For the text-containing cell, return its midpoint in [X, Y] coordinate format. 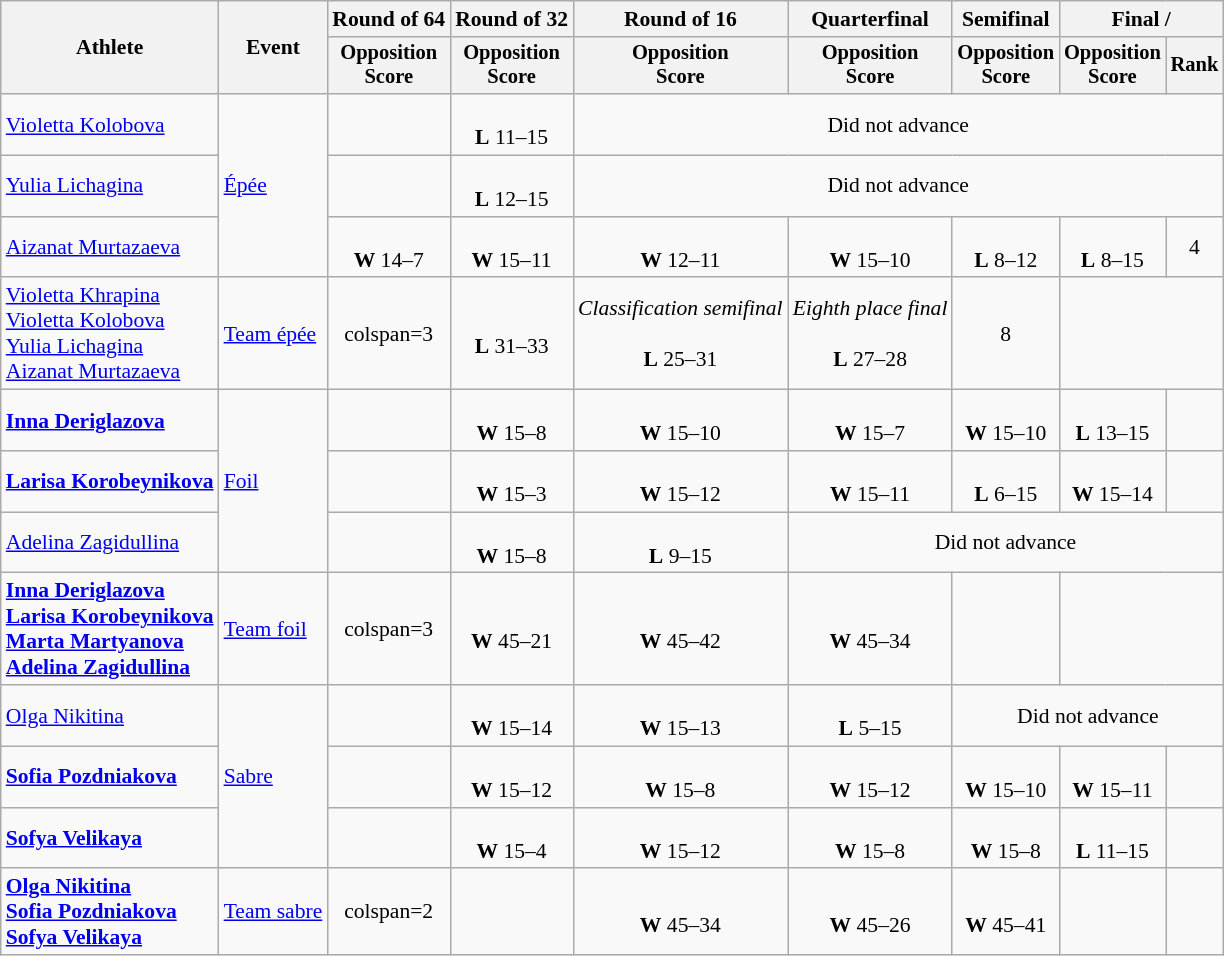
Violetta Kolobova [110, 124]
W 15–4 [512, 838]
Larisa Korobeynikova [110, 482]
Round of 32 [512, 19]
L 9–15 [680, 542]
Round of 64 [388, 19]
L 13–15 [1112, 420]
W 45–41 [1006, 912]
W 15–3 [512, 482]
Violetta KhrapinaVioletta KolobovaYulia LichaginaAizanat Murtazaeva [110, 334]
Team sabre [274, 912]
Team foil [274, 629]
Olga NikitinaSofia PozdniakovaSofya Velikaya [110, 912]
Sabre [274, 776]
W 15–7 [870, 420]
Épée [274, 186]
Round of 16 [680, 19]
Team épée [274, 334]
Adelina Zagidullina [110, 542]
Foil [274, 482]
Yulia Lichagina [110, 186]
Classification semifinalL 25–31 [680, 334]
W 14–7 [388, 248]
Athlete [110, 48]
L 8–15 [1112, 248]
Sofya Velikaya [110, 838]
Event [274, 48]
4 [1195, 248]
Rank [1195, 66]
W 12–11 [680, 248]
W 15–13 [680, 716]
L 31–33 [512, 334]
L 5–15 [870, 716]
W 45–26 [870, 912]
Inna Deriglazova [110, 420]
Quarterfinal [870, 19]
W 45–42 [680, 629]
L 8–12 [1006, 248]
Final / [1141, 19]
Sofia Pozdniakova [110, 778]
Aizanat Murtazaeva [110, 248]
8 [1006, 334]
W 45–21 [512, 629]
Eighth place finalL 27–28 [870, 334]
L 6–15 [1006, 482]
Olga Nikitina [110, 716]
colspan=2 [388, 912]
L 12–15 [512, 186]
Semifinal [1006, 19]
Inna DeriglazovaLarisa KorobeynikovaMarta MartyanovaAdelina Zagidullina [110, 629]
